Pinpoint the cell where the given text exists, returning its [X, Y] midpoint coordinate. 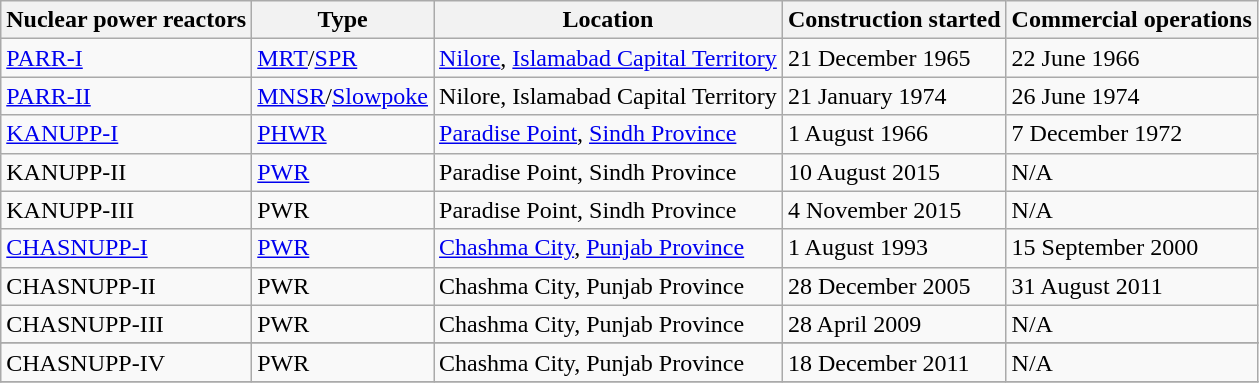
KANUPP-II [126, 172]
7 December 1972 [1132, 134]
Location [608, 20]
18 December 2011 [894, 362]
10 August 2015 [894, 172]
21 January 1974 [894, 96]
Construction started [894, 20]
KANUPP-III [126, 210]
CHASNUPP-IV [126, 362]
1 August 1993 [894, 248]
PARR-II [126, 96]
PARR-I [126, 58]
Type [343, 20]
PHWR [343, 134]
CHASNUPP-II [126, 286]
21 December 1965 [894, 58]
CHASNUPP-III [126, 324]
1 August 1966 [894, 134]
KANUPP-I [126, 134]
MRT/SPR [343, 58]
CHASNUPP-I [126, 248]
4 November 2015 [894, 210]
28 December 2005 [894, 286]
MNSR/Slowpoke [343, 96]
Commercial operations [1132, 20]
15 September 2000 [1132, 248]
Nuclear power reactors [126, 20]
26 June 1974 [1132, 96]
31 August 2011 [1132, 286]
28 April 2009 [894, 324]
22 June 1966 [1132, 58]
